Identify which cell holds the provided text, then report its [X, Y] central coordinate. 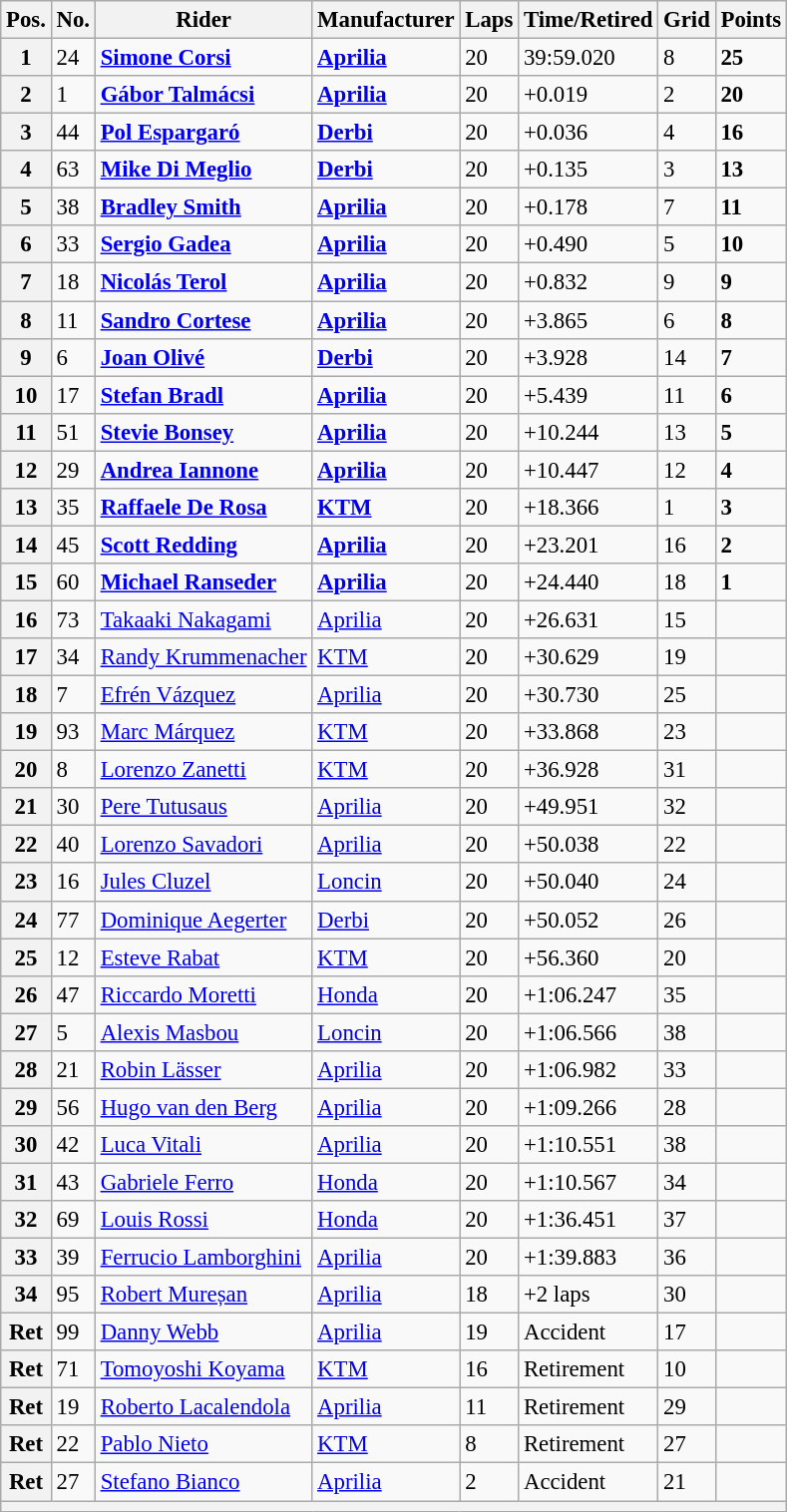
+26.631 [589, 619]
42 [73, 1145]
Sergio Gadea [203, 244]
+3.865 [589, 320]
37 [686, 1220]
Esteve Rabat [203, 957]
Danny Webb [203, 1332]
+49.951 [589, 807]
39:59.020 [589, 58]
Roberto Lacalendola [203, 1407]
Stevie Bonsey [203, 432]
+1:09.266 [589, 1107]
Manufacturer [386, 20]
+24.440 [589, 582]
39 [73, 1258]
Efrén Vázquez [203, 695]
Gábor Talmácsi [203, 95]
Time/Retired [589, 20]
+10.244 [589, 432]
+0.178 [589, 207]
+23.201 [589, 545]
+0.490 [589, 244]
Pos. [26, 20]
47 [73, 994]
+3.928 [589, 357]
+0.832 [589, 282]
+18.366 [589, 508]
No. [73, 20]
93 [73, 732]
69 [73, 1220]
Louis Rossi [203, 1220]
+50.052 [589, 920]
36 [686, 1258]
44 [73, 133]
Lorenzo Zanetti [203, 770]
+30.730 [589, 695]
+1:36.451 [589, 1220]
+1:39.883 [589, 1258]
Robert Mureșan [203, 1295]
Randy Krummenacher [203, 657]
+1:10.567 [589, 1182]
Hugo van den Berg [203, 1107]
+0.019 [589, 95]
Jules Cluzel [203, 883]
Raffaele De Rosa [203, 508]
60 [73, 582]
Rider [203, 20]
+1:06.982 [589, 1070]
56 [73, 1107]
Lorenzo Savadori [203, 845]
+0.135 [589, 170]
Riccardo Moretti [203, 994]
Takaaki Nakagami [203, 619]
Ferrucio Lamborghini [203, 1258]
+1:10.551 [589, 1145]
Robin Lässer [203, 1070]
+36.928 [589, 770]
+2 laps [589, 1295]
+30.629 [589, 657]
Pablo Nieto [203, 1445]
Dominique Aegerter [203, 920]
+56.360 [589, 957]
+33.868 [589, 732]
Andrea Iannone [203, 470]
77 [73, 920]
+50.040 [589, 883]
99 [73, 1332]
Marc Márquez [203, 732]
Gabriele Ferro [203, 1182]
Michael Ranseder [203, 582]
Simone Corsi [203, 58]
95 [73, 1295]
+10.447 [589, 470]
Pere Tutusaus [203, 807]
Scott Redding [203, 545]
Luca Vitali [203, 1145]
40 [73, 845]
Sandro Cortese [203, 320]
+1:06.247 [589, 994]
Grid [686, 20]
+5.439 [589, 395]
+0.036 [589, 133]
+50.038 [589, 845]
Nicolás Terol [203, 282]
Mike Di Meglio [203, 170]
Laps [489, 20]
63 [73, 170]
Bradley Smith [203, 207]
Points [750, 20]
71 [73, 1369]
51 [73, 432]
Stefano Bianco [203, 1482]
Alexis Masbou [203, 1032]
Stefan Bradl [203, 395]
43 [73, 1182]
Joan Olivé [203, 357]
Tomoyoshi Koyama [203, 1369]
73 [73, 619]
Pol Espargaró [203, 133]
45 [73, 545]
+1:06.566 [589, 1032]
